Locate the cell with the specified text and output its [X, Y] center coordinate. 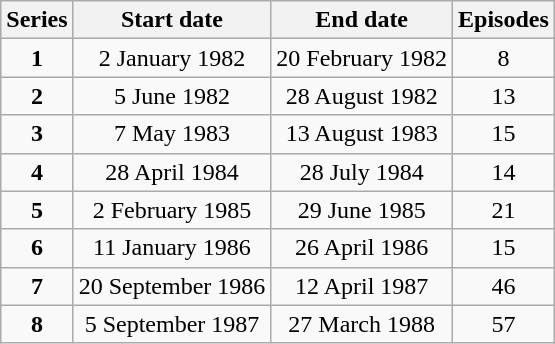
11 January 1986 [172, 248]
28 August 1982 [362, 96]
2 January 1982 [172, 58]
1 [37, 58]
13 August 1983 [362, 134]
20 September 1986 [172, 286]
28 July 1984 [362, 172]
26 April 1986 [362, 248]
13 [504, 96]
7 [37, 286]
46 [504, 286]
2 [37, 96]
29 June 1985 [362, 210]
End date [362, 20]
5 [37, 210]
20 February 1982 [362, 58]
Series [37, 20]
Start date [172, 20]
3 [37, 134]
4 [37, 172]
21 [504, 210]
5 June 1982 [172, 96]
5 September 1987 [172, 324]
2 February 1985 [172, 210]
28 April 1984 [172, 172]
Episodes [504, 20]
12 April 1987 [362, 286]
6 [37, 248]
57 [504, 324]
7 May 1983 [172, 134]
14 [504, 172]
27 March 1988 [362, 324]
